Output the (x, y) coordinate of the center of the cell containing the given text.  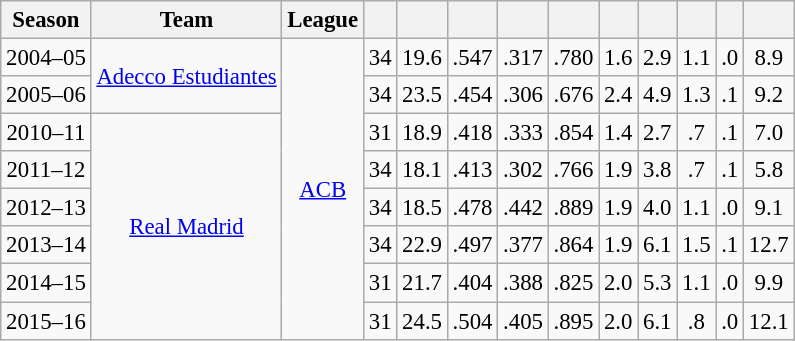
2.9 (658, 58)
.442 (523, 208)
2015–16 (46, 321)
2.7 (658, 133)
2005–06 (46, 95)
.454 (472, 95)
.547 (472, 58)
12.7 (769, 245)
5.3 (658, 283)
2014–15 (46, 283)
8.9 (769, 58)
5.8 (769, 170)
.825 (573, 283)
.413 (472, 170)
2.4 (618, 95)
.404 (472, 283)
1.5 (696, 245)
.377 (523, 245)
4.0 (658, 208)
Season (46, 20)
.478 (472, 208)
.317 (523, 58)
21.7 (422, 283)
1.6 (618, 58)
.497 (472, 245)
18.9 (422, 133)
18.5 (422, 208)
.302 (523, 170)
9.1 (769, 208)
.889 (573, 208)
.306 (523, 95)
League (322, 20)
.405 (523, 321)
ACB (322, 190)
12.1 (769, 321)
.388 (523, 283)
1.3 (696, 95)
.895 (573, 321)
19.6 (422, 58)
9.9 (769, 283)
2010–11 (46, 133)
18.1 (422, 170)
Real Madrid (186, 227)
4.9 (658, 95)
Adecco Estudiantes (186, 76)
.780 (573, 58)
.864 (573, 245)
7.0 (769, 133)
2004–05 (46, 58)
.854 (573, 133)
1.4 (618, 133)
.676 (573, 95)
.8 (696, 321)
.504 (472, 321)
2011–12 (46, 170)
.333 (523, 133)
.766 (573, 170)
9.2 (769, 95)
.418 (472, 133)
22.9 (422, 245)
2012–13 (46, 208)
Team (186, 20)
24.5 (422, 321)
2013–14 (46, 245)
3.8 (658, 170)
23.5 (422, 95)
